From the cell containing the given text, extract its center point as [x, y] coordinate. 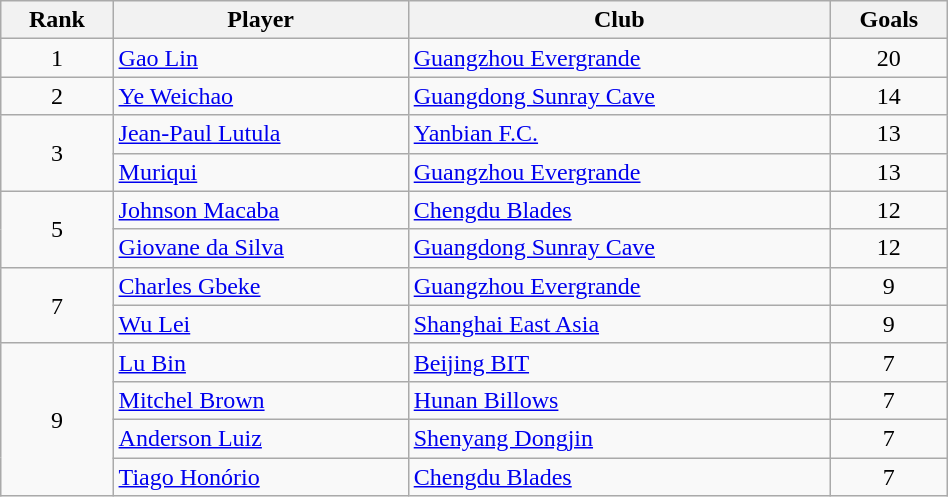
5 [57, 229]
Anderson Luiz [260, 438]
2 [57, 96]
Mitchel Brown [260, 400]
1 [57, 58]
Goals [888, 20]
Muriqui [260, 172]
Gao Lin [260, 58]
Beijing BIT [619, 362]
3 [57, 153]
Johnson Macaba [260, 210]
Hunan Billows [619, 400]
Rank [57, 20]
Ye Weichao [260, 96]
Player [260, 20]
Charles Gbeke [260, 286]
20 [888, 58]
Club [619, 20]
Wu Lei [260, 324]
Lu Bin [260, 362]
14 [888, 96]
Jean-Paul Lutula [260, 134]
Giovane da Silva [260, 248]
Shanghai East Asia [619, 324]
Shenyang Dongjin [619, 438]
Tiago Honório [260, 477]
Yanbian F.C. [619, 134]
